For the text-containing cell, return its midpoint in [x, y] coordinate format. 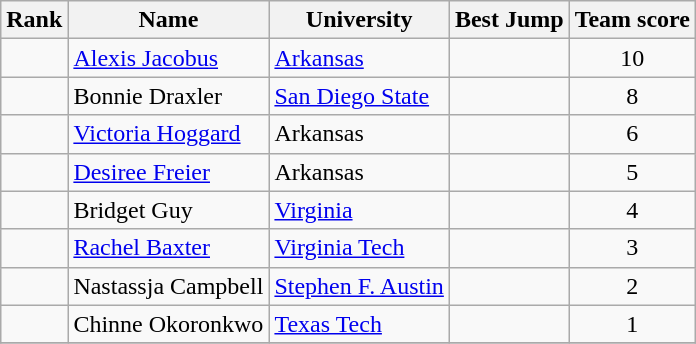
4 [632, 210]
University [359, 20]
Virginia [359, 210]
Rank [34, 20]
6 [632, 134]
Rachel Baxter [168, 248]
2 [632, 286]
Bridget Guy [168, 210]
Best Jump [509, 20]
10 [632, 58]
Texas Tech [359, 324]
1 [632, 324]
Nastassja Campbell [168, 286]
Team score [632, 20]
Virginia Tech [359, 248]
Desiree Freier [168, 172]
Bonnie Draxler [168, 96]
San Diego State [359, 96]
Alexis Jacobus [168, 58]
3 [632, 248]
8 [632, 96]
Name [168, 20]
Victoria Hoggard [168, 134]
5 [632, 172]
Chinne Okoronkwo [168, 324]
Stephen F. Austin [359, 286]
